Detect which cell encompasses the target text, then output its [X, Y] center coordinate. 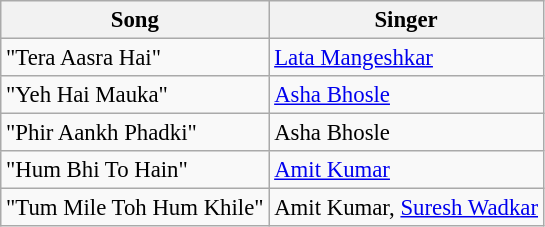
"Phir Aankh Phadki" [135, 133]
"Tera Aasra Hai" [135, 58]
Amit Kumar [406, 170]
Singer [406, 20]
"Yeh Hai Mauka" [135, 95]
Amit Kumar, Suresh Wadkar [406, 208]
"Hum Bhi To Hain" [135, 170]
"Tum Mile Toh Hum Khile" [135, 208]
Song [135, 20]
Lata Mangeshkar [406, 58]
